For the text-containing cell, return its midpoint in (x, y) coordinate format. 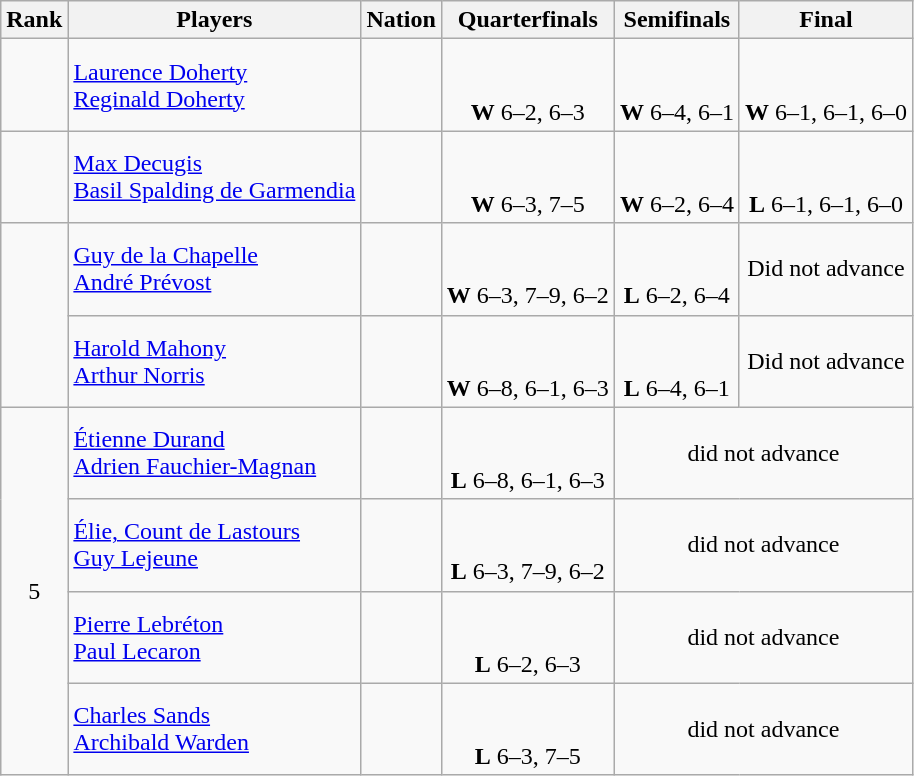
Quarterfinals (528, 20)
Max DecugisBasil Spalding de Garmendia (214, 177)
Nation (401, 20)
W 6–1, 6–1, 6–0 (826, 85)
W 6–4, 6–1 (676, 85)
Players (214, 20)
Final (826, 20)
L 6–2, 6–3 (528, 637)
W 6–3, 7–5 (528, 177)
Laurence DohertyReginald Doherty (214, 85)
Semifinals (676, 20)
Charles SandsArchibald Warden (214, 729)
Rank (34, 20)
W 6–2, 6–3 (528, 85)
Élie, Count de LastoursGuy Lejeune (214, 545)
Harold MahonyArthur Norris (214, 361)
W 6–3, 7–9, 6–2 (528, 269)
Guy de la ChapelleAndré Prévost (214, 269)
Pierre LebrétonPaul Lecaron (214, 637)
5 (34, 591)
L 6–3, 7–9, 6–2 (528, 545)
L 6–2, 6–4 (676, 269)
Étienne DurandAdrien Fauchier-Magnan (214, 453)
L 6–4, 6–1 (676, 361)
L 6–1, 6–1, 6–0 (826, 177)
W 6–2, 6–4 (676, 177)
W 6–8, 6–1, 6–3 (528, 361)
L 6–8, 6–1, 6–3 (528, 453)
L 6–3, 7–5 (528, 729)
